Detect which cell encompasses the target text, then output its [X, Y] center coordinate. 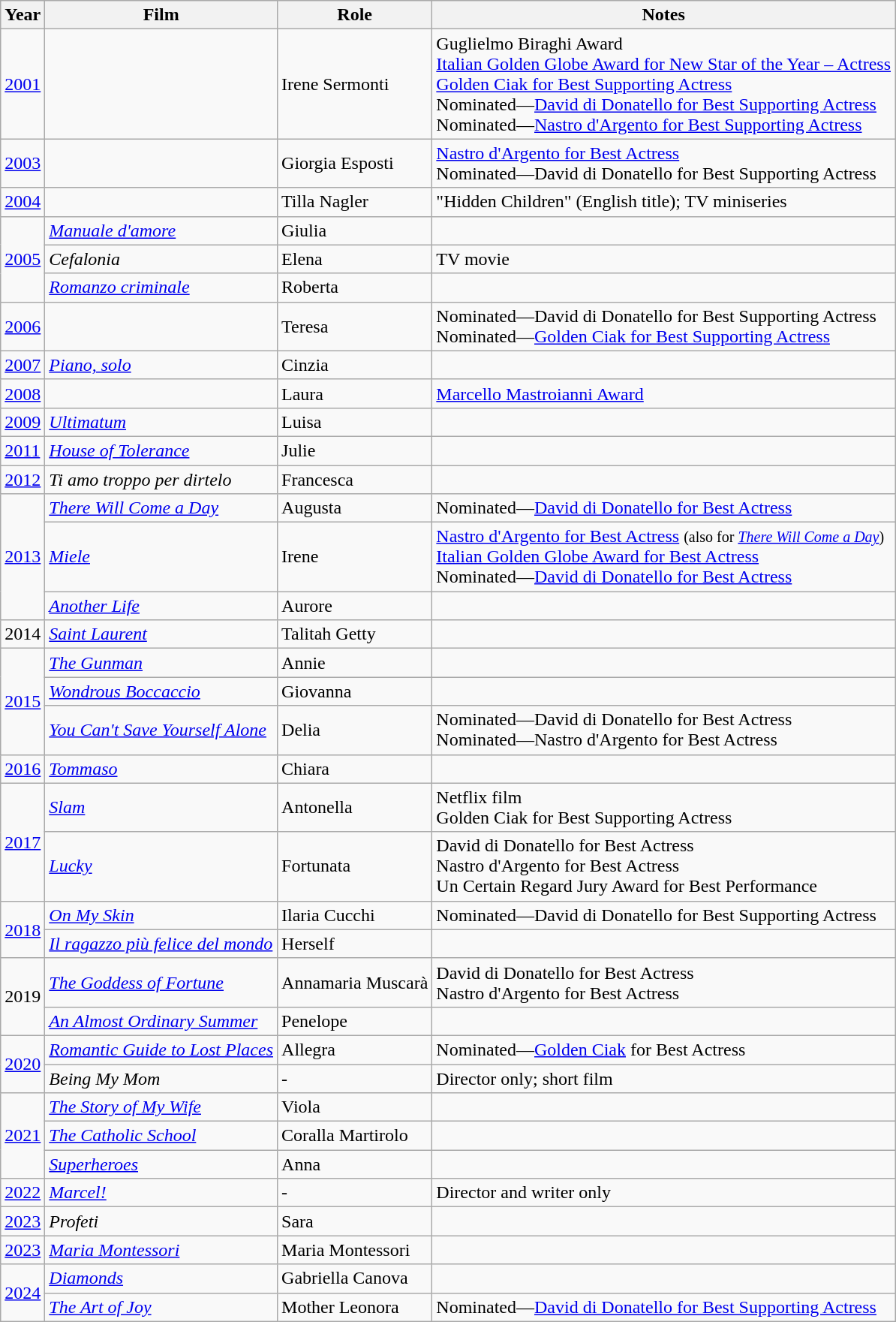
2015 [23, 701]
2001 [23, 84]
2024 [23, 1293]
The Goddess of Fortune [161, 982]
Film [161, 15]
Netflix filmGolden Ciak for Best Supporting Actress [663, 808]
Francesca [355, 480]
Cefalonia [161, 259]
Elena [355, 259]
Gabriella Canova [355, 1278]
The Story of My Wife [161, 1107]
Wondrous Boccaccio [161, 691]
Giorgia Esposti [355, 164]
Being My Mom [161, 1079]
Saint Laurent [161, 634]
Romanzo criminale [161, 288]
Antonella [355, 808]
2004 [23, 202]
Il ragazzo più felice del mondo [161, 944]
Nominated—David di Donatello for Best Supporting ActressNominated—Golden Ciak for Best Supporting Actress [663, 326]
2017 [23, 842]
Romantic Guide to Lost Places [161, 1049]
Tommaso [161, 769]
Laura [355, 393]
There Will Come a Day [161, 508]
An Almost Ordinary Summer [161, 1021]
Manuale d'amore [161, 230]
Chiara [355, 769]
Mother Leonora [355, 1307]
2006 [23, 326]
2012 [23, 480]
Roberta [355, 288]
Delia [355, 730]
David di Donatello for Best ActressNastro d'Argento for Best Actress [663, 982]
2014 [23, 634]
Ilaria Cucchi [355, 915]
Allegra [355, 1049]
Profeti [161, 1221]
Nominated—David di Donatello for Best ActressNominated—Nastro d'Argento for Best Actress [663, 730]
2016 [23, 769]
You Can't Save Yourself Alone [161, 730]
2008 [23, 393]
Nominated—David di Donatello for Best Actress [663, 508]
2020 [23, 1064]
Irene Sermonti [355, 84]
TV movie [663, 259]
Marcello Mastroianni Award [663, 393]
Cinzia [355, 365]
Tilla Nagler [355, 202]
The Art of Joy [161, 1307]
Piano, solo [161, 365]
On My Skin [161, 915]
Miele [161, 557]
Teresa [355, 326]
Coralla Martirolo [355, 1136]
Luisa [355, 422]
Ti amo troppo per dirtelo [161, 480]
Superheroes [161, 1164]
"Hidden Children" (English title); TV miniseries [663, 202]
2021 [23, 1136]
Irene [355, 557]
Fortunata [355, 866]
Year [23, 15]
Herself [355, 944]
Nastro d'Argento for Best ActressNominated—David di Donatello for Best Supporting Actress [663, 164]
Giovanna [355, 691]
House of Tolerance [161, 450]
Ultimatum [161, 422]
Giulia [355, 230]
Director and writer only [663, 1193]
Nominated—Golden Ciak for Best Actress [663, 1049]
2007 [23, 365]
Diamonds [161, 1278]
2011 [23, 450]
Sara [355, 1221]
Marcel! [161, 1193]
Director only; short film [663, 1079]
David di Donatello for Best ActressNastro d'Argento for Best ActressUn Certain Regard Jury Award for Best Performance [663, 866]
2003 [23, 164]
2018 [23, 929]
Slam [161, 808]
The Gunman [161, 663]
Annie [355, 663]
2009 [23, 422]
2013 [23, 557]
Viola [355, 1107]
Anna [355, 1164]
Aurore [355, 606]
2022 [23, 1193]
2005 [23, 259]
Lucky [161, 866]
Notes [663, 15]
Julie [355, 450]
Augusta [355, 508]
Another Life [161, 606]
The Catholic School [161, 1136]
2019 [23, 997]
Talitah Getty [355, 634]
Annamaria Muscarà [355, 982]
Role [355, 15]
Penelope [355, 1021]
